Capture the cell that displays the provided text and extract its (x, y) central coordinate. 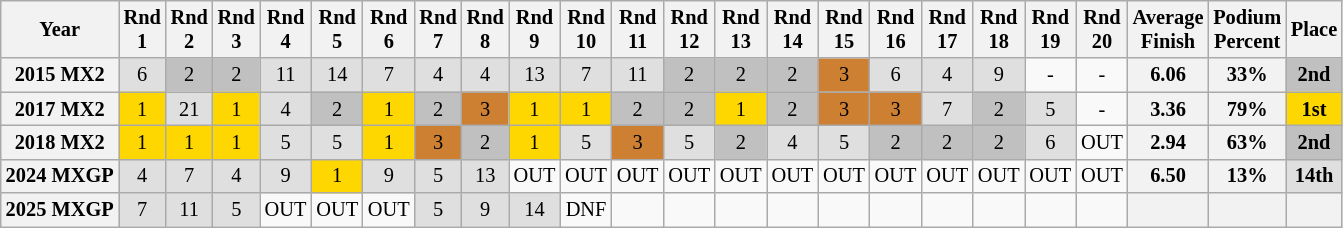
Rnd11 (638, 29)
DNF (586, 210)
AverageFinish (1168, 29)
6.06 (1168, 75)
2015 MX2 (60, 75)
Rnd20 (1102, 29)
6.50 (1168, 176)
Rnd2 (190, 29)
Place (1314, 29)
Rnd13 (741, 29)
14th (1314, 176)
Rnd8 (486, 29)
Rnd16 (896, 29)
33% (1247, 75)
Rnd1 (142, 29)
Rnd14 (793, 29)
PodiumPercent (1247, 29)
Year (60, 29)
21 (190, 109)
13% (1247, 176)
2018 MX2 (60, 142)
Rnd12 (689, 29)
Rnd7 (438, 29)
Rnd3 (236, 29)
Rnd10 (586, 29)
Rnd15 (844, 29)
Rnd6 (389, 29)
Rnd5 (337, 29)
2.94 (1168, 142)
79% (1247, 109)
Rnd4 (286, 29)
63% (1247, 142)
2025 MXGP (60, 210)
Rnd19 (1051, 29)
Rnd18 (999, 29)
Rnd9 (535, 29)
Rnd17 (947, 29)
1st (1314, 109)
2024 MXGP (60, 176)
3.36 (1168, 109)
2017 MX2 (60, 109)
